Find where the given text appears and provide that cell's center as (X, Y) coordinate. 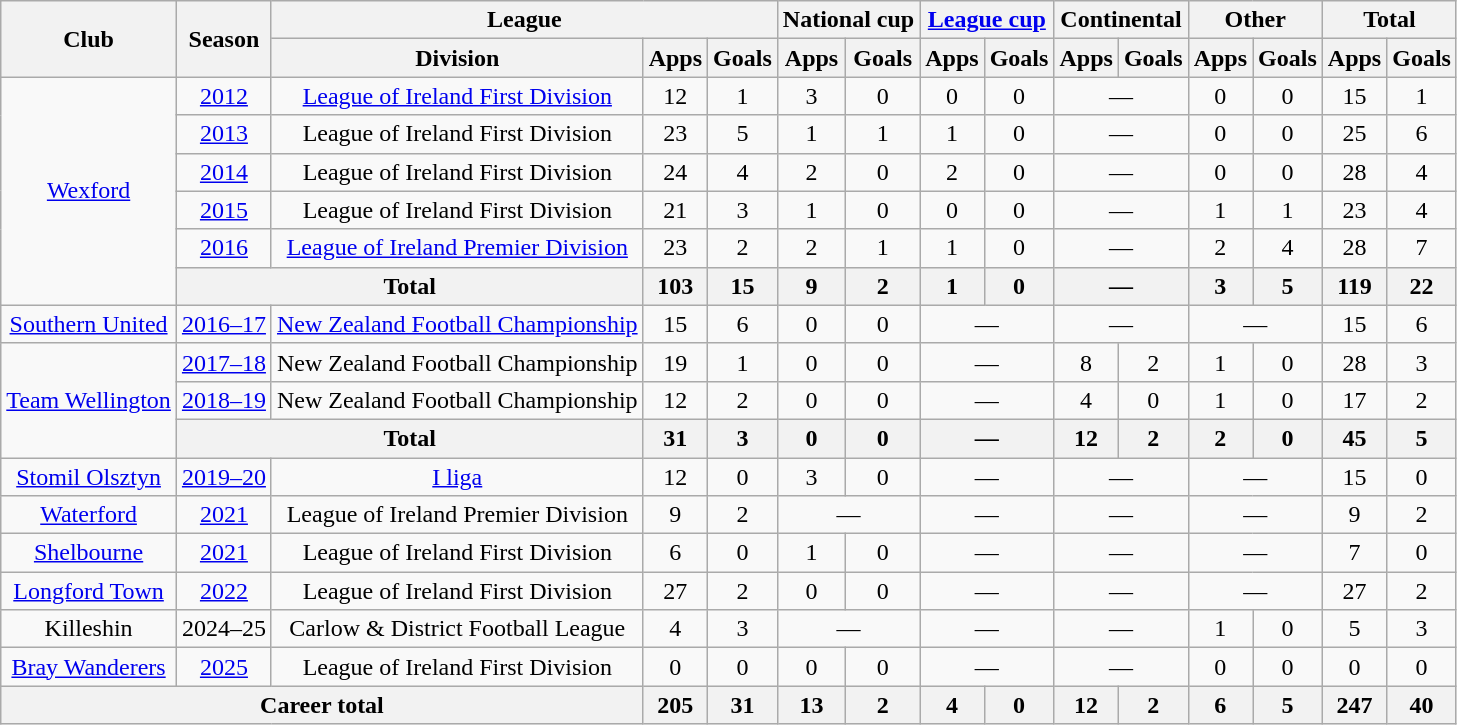
Longford Town (89, 591)
119 (1354, 286)
2019–20 (224, 477)
19 (675, 362)
League cup (987, 20)
League (524, 20)
247 (1354, 705)
Stomil Olsztyn (89, 477)
2017–18 (224, 362)
2015 (224, 210)
Shelbourne (89, 553)
Carlow & District Football League (457, 629)
25 (1354, 134)
21 (675, 210)
Career total (322, 705)
2025 (224, 667)
Season (224, 39)
Club (89, 39)
22 (1422, 286)
Waterford (89, 515)
Team Wellington (89, 400)
2018–19 (224, 400)
2022 (224, 591)
2016 (224, 248)
2024–25 (224, 629)
13 (811, 705)
17 (1354, 400)
8 (1086, 362)
Southern United (89, 324)
2016–17 (224, 324)
2013 (224, 134)
2014 (224, 172)
103 (675, 286)
40 (1422, 705)
205 (675, 705)
45 (1354, 438)
Division (457, 58)
Other (1255, 20)
Bray Wanderers (89, 667)
Killeshin (89, 629)
National cup (848, 20)
Wexford (89, 191)
Continental (1121, 20)
I liga (457, 477)
2012 (224, 96)
24 (675, 172)
